Identify which cell holds the provided text, then report its (x, y) central coordinate. 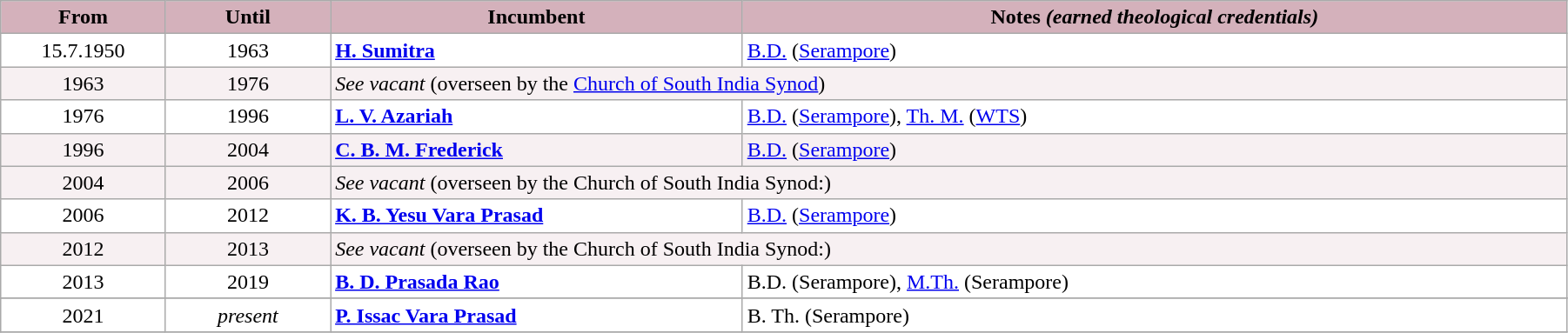
Notes (earned theological credentials) (1154, 17)
From (84, 17)
B.D. (Serampore), Th. M. (WTS) (1154, 117)
See vacant (overseen by the Church of South India Synod) (948, 83)
B. Th. (Serampore) (1154, 315)
2021 (84, 315)
Until (247, 17)
K. B. Yesu Vara Prasad (537, 216)
P. Issac Vara Prasad (537, 315)
Incumbent (537, 17)
L. V. Azariah (537, 117)
present (247, 315)
15.7.1950 (84, 50)
B.D. (Serampore), M.Th. (Serampore) (1154, 282)
C. B. M. Frederick (537, 150)
2019 (247, 282)
H. Sumitra (537, 50)
B. D. Prasada Rao (537, 282)
